Search for the cell housing the specified text and yield its (X, Y) center coordinate. 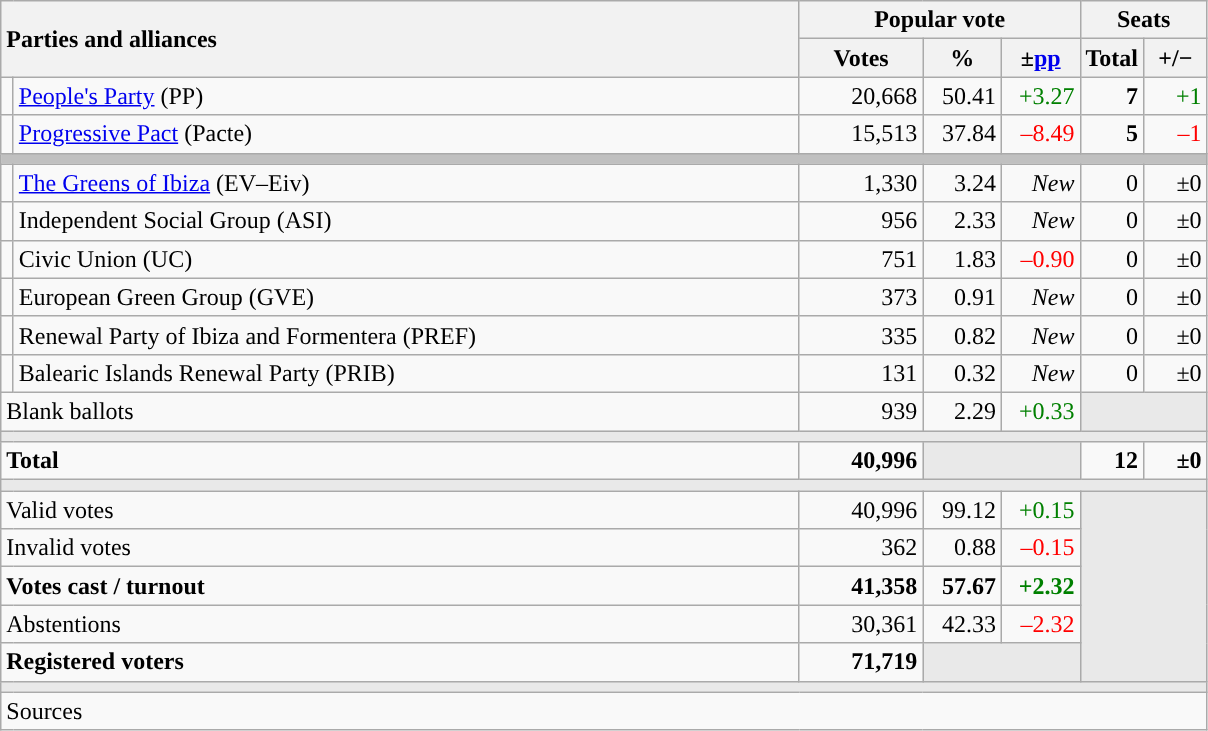
The Greens of Ibiza (EV–Eiv) (406, 183)
+2.32 (1040, 586)
Seats (1144, 20)
2.29 (962, 411)
Popular vote (940, 20)
0.91 (962, 297)
Blank ballots (400, 411)
–0.90 (1040, 259)
Valid votes (400, 510)
+0.33 (1040, 411)
Civic Union (UC) (406, 259)
+0.15 (1040, 510)
362 (861, 548)
15,513 (861, 134)
–2.32 (1040, 624)
57.67 (962, 586)
1.83 (962, 259)
Votes (861, 58)
–8.49 (1040, 134)
71,719 (861, 662)
Balearic Islands Renewal Party (PRIB) (406, 373)
0.32 (962, 373)
131 (861, 373)
Sources (604, 711)
0.82 (962, 335)
373 (861, 297)
–1 (1176, 134)
% (962, 58)
12 (1112, 461)
1,330 (861, 183)
2.33 (962, 221)
People's Party (PP) (406, 96)
Progressive Pact (Pacte) (406, 134)
751 (861, 259)
Renewal Party of Ibiza and Formentera (PREF) (406, 335)
Votes cast / turnout (400, 586)
7 (1112, 96)
5 (1112, 134)
3.24 (962, 183)
European Green Group (GVE) (406, 297)
Independent Social Group (ASI) (406, 221)
Invalid votes (400, 548)
30,361 (861, 624)
+/− (1176, 58)
50.41 (962, 96)
99.12 (962, 510)
335 (861, 335)
Parties and alliances (400, 39)
±pp (1040, 58)
956 (861, 221)
41,358 (861, 586)
20,668 (861, 96)
–0.15 (1040, 548)
42.33 (962, 624)
37.84 (962, 134)
Registered voters (400, 662)
+3.27 (1040, 96)
Abstentions (400, 624)
939 (861, 411)
+1 (1176, 96)
0.88 (962, 548)
